Identify which cell holds the provided text, then report its (x, y) central coordinate. 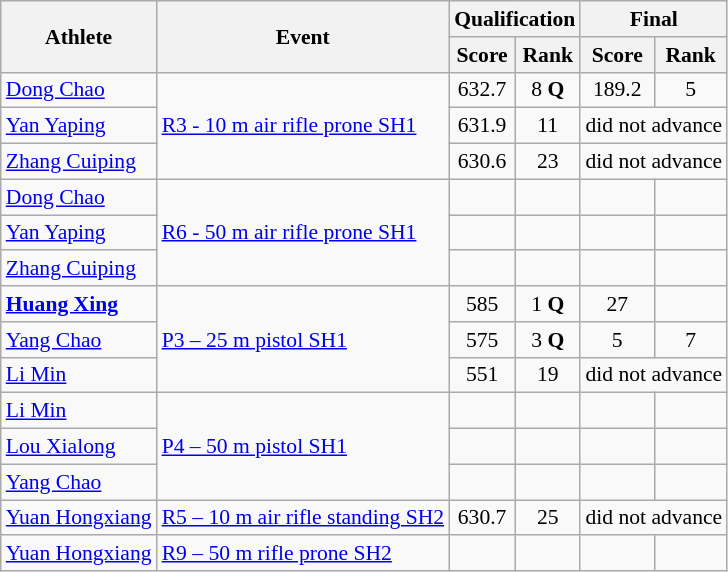
R9 – 50 m rifle prone SH2 (304, 554)
630.6 (482, 162)
631.9 (482, 126)
Event (304, 36)
27 (617, 304)
23 (548, 162)
Final (654, 19)
R5 – 10 m air rifle standing SH2 (304, 518)
11 (548, 126)
R6 - 50 m air rifle prone SH1 (304, 232)
3 Q (548, 340)
P3 – 25 m pistol SH1 (304, 340)
189.2 (617, 90)
630.7 (482, 518)
Lou Xialong (79, 447)
P4 – 50 m pistol SH1 (304, 446)
R3 - 10 m air rifle prone SH1 (304, 126)
25 (548, 518)
632.7 (482, 90)
1 Q (548, 304)
7 (690, 340)
551 (482, 375)
Huang Xing (79, 304)
Athlete (79, 36)
585 (482, 304)
8 Q (548, 90)
Qualification (514, 19)
575 (482, 340)
19 (548, 375)
